Identify which cell holds the provided text, then report its (x, y) central coordinate. 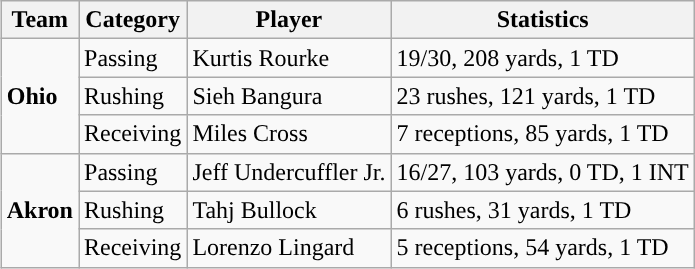
19/30, 208 yards, 1 TD (542, 58)
Sieh Bangura (289, 96)
Statistics (542, 20)
Ohio (40, 96)
Akron (40, 210)
6 rushes, 31 yards, 1 TD (542, 210)
Team (40, 20)
Player (289, 20)
Kurtis Rourke (289, 58)
7 receptions, 85 yards, 1 TD (542, 134)
Tahj Bullock (289, 210)
Miles Cross (289, 134)
Category (132, 20)
Lorenzo Lingard (289, 248)
16/27, 103 yards, 0 TD, 1 INT (542, 172)
23 rushes, 121 yards, 1 TD (542, 96)
5 receptions, 54 yards, 1 TD (542, 248)
Jeff Undercuffler Jr. (289, 172)
